Locate the cell with the specified text and output its [X, Y] center coordinate. 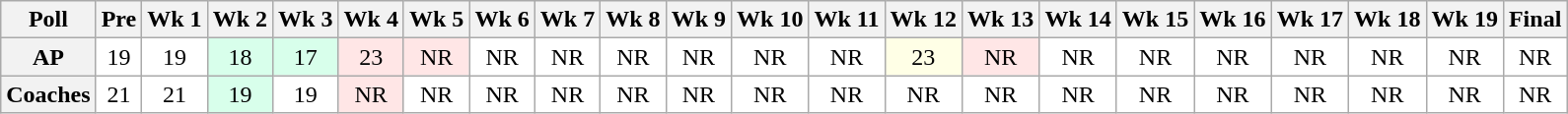
Coaches [48, 94]
Wk 7 [567, 20]
Wk 17 [1310, 20]
17 [306, 57]
Wk 11 [846, 20]
Wk 12 [923, 20]
Wk 6 [502, 20]
Wk 15 [1155, 20]
Wk 8 [633, 20]
Wk 13 [1000, 20]
AP [48, 57]
Wk 18 [1388, 20]
18 [240, 57]
Poll [48, 20]
Wk 2 [240, 20]
Wk 5 [436, 20]
Wk 1 [175, 20]
Final [1534, 20]
Wk 14 [1078, 20]
Pre [118, 20]
Wk 10 [770, 20]
Wk 3 [306, 20]
Wk 4 [371, 20]
Wk 19 [1464, 20]
Wk 9 [698, 20]
Wk 16 [1233, 20]
